Determine the [x, y] coordinate at the center of the cell enclosing the given text.  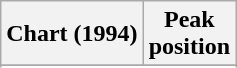
Chart (1994) [72, 34]
Peakposition [189, 34]
